Provide the (x, y) coordinate of the cell's center where the given text is located.  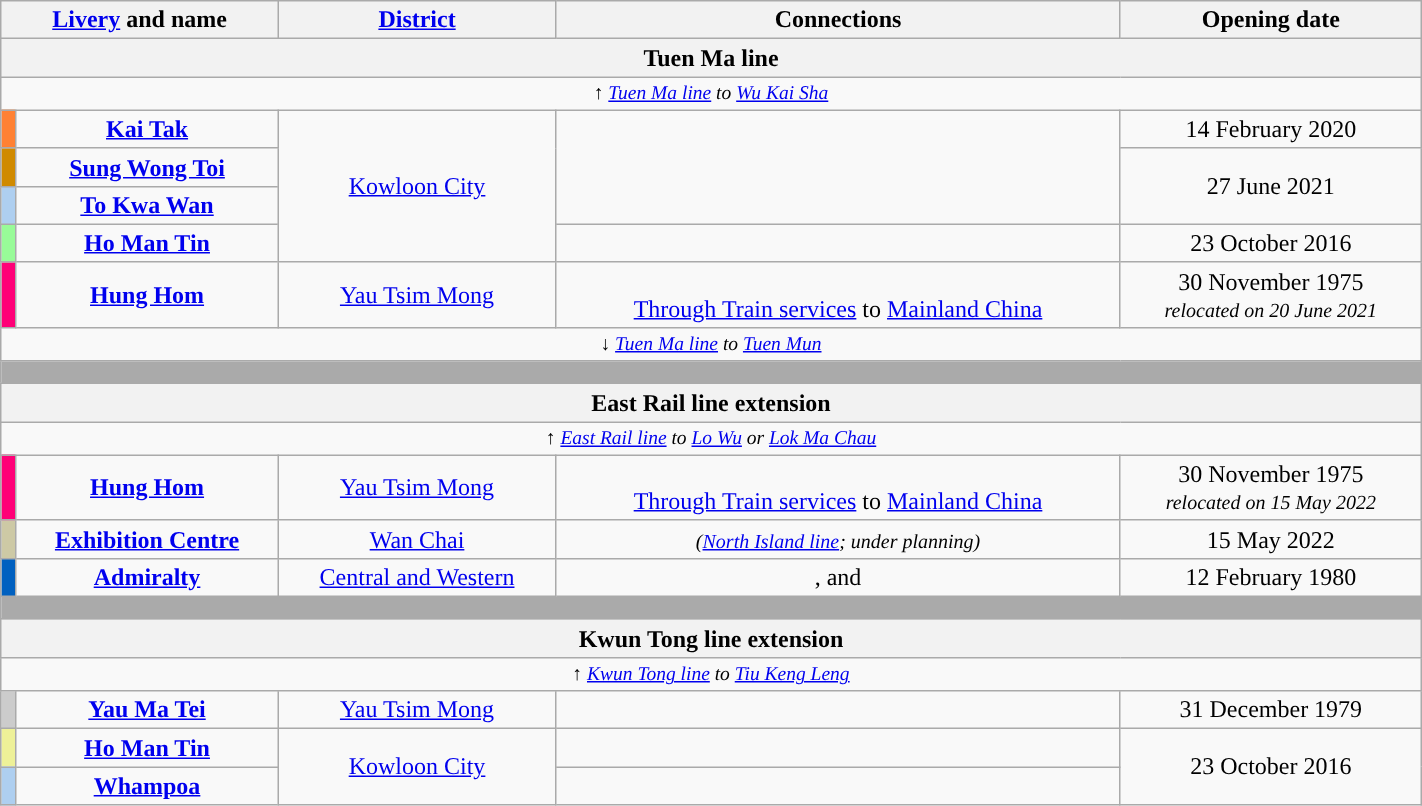
East Rail line extension (711, 403)
To Kwa Wan (148, 205)
Whampoa (148, 786)
Yau Ma Tei (148, 710)
31 December 1979 (1270, 710)
30 November 1975relocated on 20 June 2021 (1270, 294)
30 November 1975relocated on 15 May 2022 (1270, 488)
Tuen Ma line (711, 58)
27 June 2021 (1270, 186)
Central and Western (416, 577)
Sung Wong Toi (148, 167)
↓ Tuen Ma line to Tuen Mun (711, 344)
Wan Chai (416, 539)
Admiralty (148, 577)
12 February 1980 (1270, 577)
Kai Tak (148, 129)
14 February 2020 (1270, 129)
↑ East Rail line to Lo Wu or Lok Ma Chau (711, 438)
Connections (838, 20)
Opening date (1270, 20)
(North Island line; under planning) (838, 539)
↑ Tuen Ma line to Wu Kai Sha (711, 94)
Exhibition Centre (148, 539)
15 May 2022 (1270, 539)
District (416, 20)
↑ Kwun Tong line to Tiu Keng Leng (711, 674)
Livery and name (140, 20)
Kwun Tong line extension (711, 638)
, and (838, 577)
